For the text-containing cell, return its midpoint in (X, Y) coordinate format. 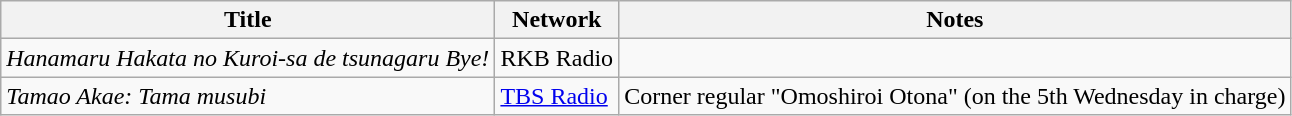
Corner regular "Omoshiroi Otona" (on the 5th Wednesday in charge) (955, 96)
Network (557, 20)
Title (248, 20)
Hanamaru Hakata no Kuroi-sa de tsunagaru Bye! (248, 58)
RKB Radio (557, 58)
Tamao Akae: Tama musubi (248, 96)
Notes (955, 20)
TBS Radio (557, 96)
